Pinpoint the cell where the given text exists, returning its [x, y] midpoint coordinate. 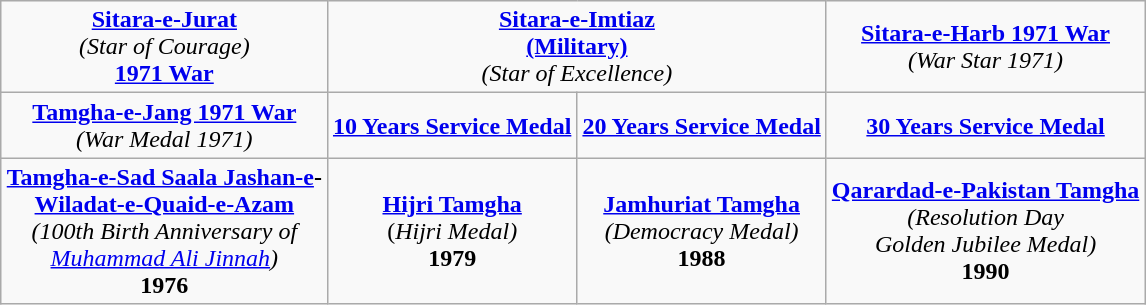
Tamgha-e-Sad Saala Jashan-e-Wiladat-e-Quaid-e-Azam(100th Birth Anniversary ofMuhammad Ali Jinnah)1976 [164, 231]
20 Years Service Medal [702, 126]
Sitara-e-Imtiaz(Military)(Star of Excellence) [576, 47]
Jamhuriat Tamgha(Democracy Medal)1988 [702, 231]
Tamgha-e-Jang 1971 War(War Medal 1971) [164, 126]
Sitara-e-Jurat(Star of Courage)1971 War [164, 47]
Qarardad-e-Pakistan Tamgha(Resolution DayGolden Jubilee Medal)1990 [985, 231]
10 Years Service Medal [452, 126]
Sitara-e-Harb 1971 War(War Star 1971) [985, 47]
30 Years Service Medal [985, 126]
Hijri Tamgha(Hijri Medal)1979 [452, 231]
